Provide the [X, Y] coordinate of the cell's center where the given text is located.  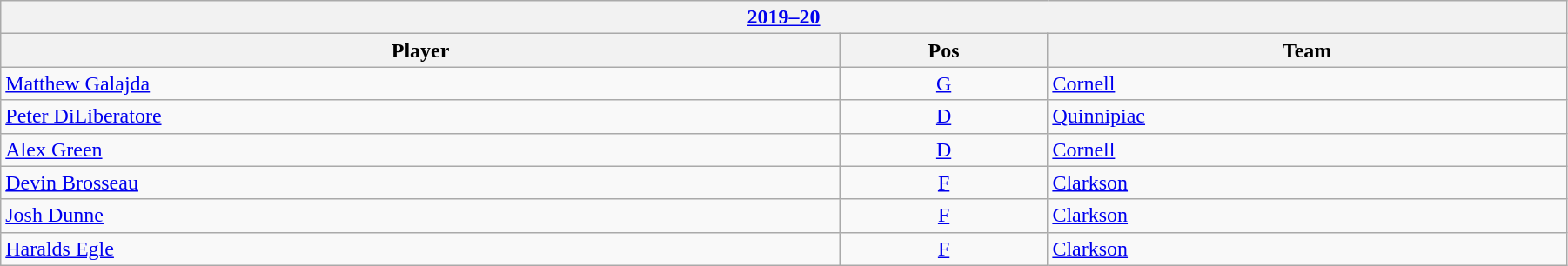
Quinnipiac [1307, 116]
Devin Brosseau [421, 183]
Player [421, 50]
G [943, 83]
Matthew Galajda [421, 83]
Peter DiLiberatore [421, 116]
Josh Dunne [421, 216]
Team [1307, 50]
2019–20 [784, 17]
Alex Green [421, 150]
Haralds Egle [421, 249]
Pos [943, 50]
